Locate the cell with the specified text and output its (X, Y) center coordinate. 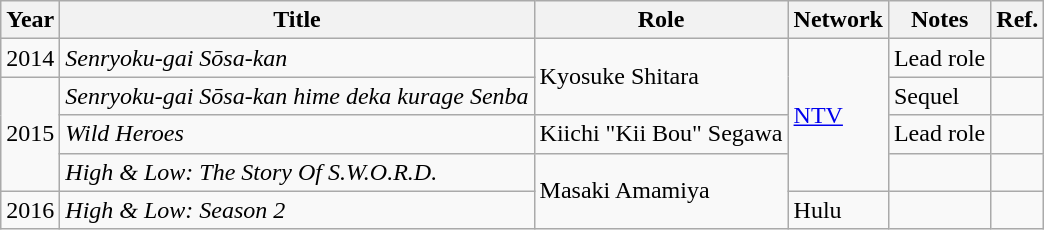
Masaki Amamiya (661, 191)
Role (661, 20)
Year (30, 20)
Senryoku-gai Sōsa-kan (297, 58)
2014 (30, 58)
NTV (838, 115)
Kiichi "Kii Bou" Segawa (661, 134)
Hulu (838, 210)
Ref. (1018, 20)
2015 (30, 134)
Wild Heroes (297, 134)
2016 (30, 210)
Title (297, 20)
Kyosuke Shitara (661, 77)
High & Low: The Story Of S.W.O.R.D. (297, 172)
Sequel (939, 96)
Notes (939, 20)
Senryoku-gai Sōsa-kan hime deka kurage Senba (297, 96)
High & Low: Season 2 (297, 210)
Network (838, 20)
